Determine the [X, Y] coordinate at the center of the cell enclosing the given text.  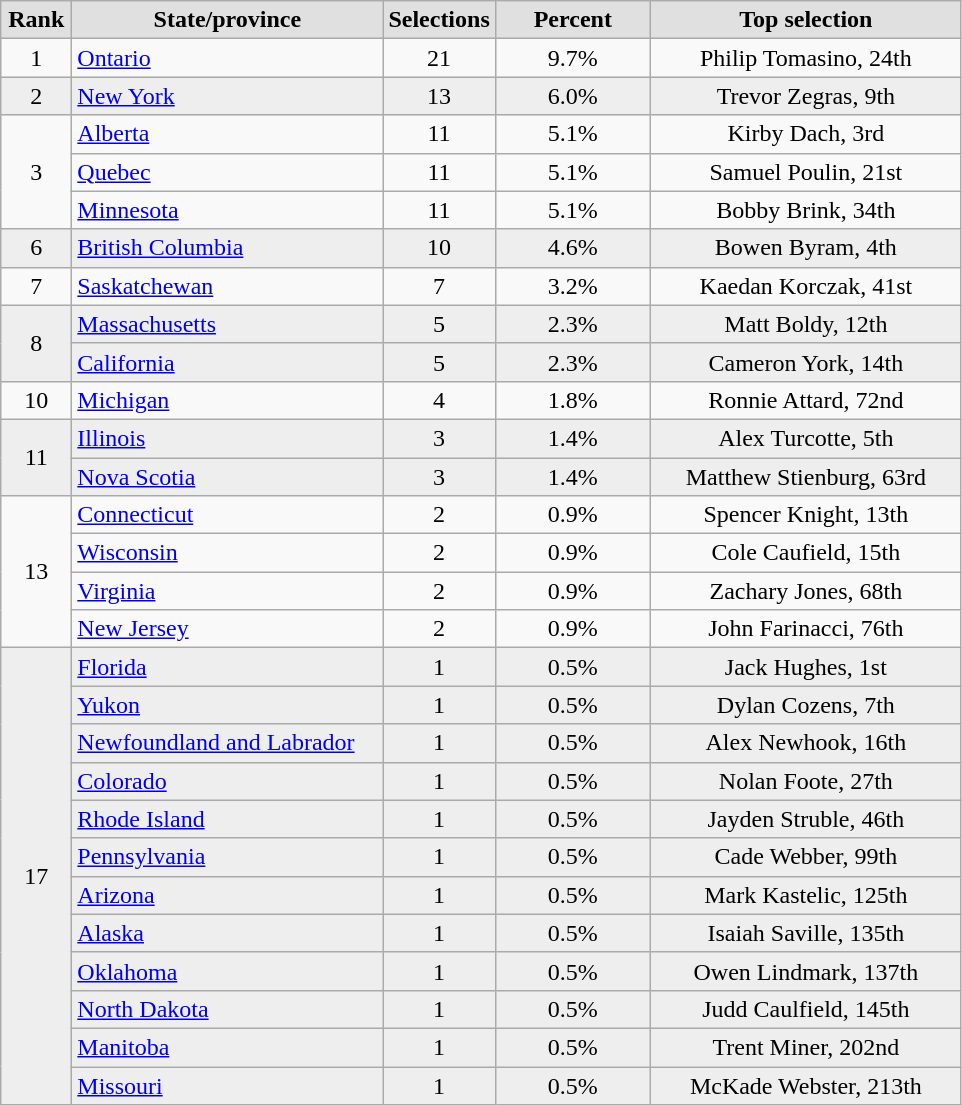
4 [439, 400]
9.7% [572, 58]
17 [36, 876]
4.6% [572, 248]
Jayden Struble, 46th [806, 819]
Bowen Byram, 4th [806, 248]
New York [228, 96]
Spencer Knight, 13th [806, 515]
Nova Scotia [228, 477]
Trevor Zegras, 9th [806, 96]
Bobby Brink, 34th [806, 210]
McKade Webster, 213th [806, 1085]
Saskatchewan [228, 286]
Oklahoma [228, 971]
Wisconsin [228, 553]
Cole Caufield, 15th [806, 553]
Zachary Jones, 68th [806, 591]
Cade Webber, 99th [806, 857]
1.8% [572, 400]
Massachusetts [228, 324]
Matthew Stienburg, 63rd [806, 477]
North Dakota [228, 1009]
Alex Turcotte, 5th [806, 438]
Philip Tomasino, 24th [806, 58]
Judd Caulfield, 145th [806, 1009]
Ontario [228, 58]
Kaedan Korczak, 41st [806, 286]
Selections [439, 20]
6.0% [572, 96]
Newfoundland and Labrador [228, 743]
Missouri [228, 1085]
New Jersey [228, 629]
Samuel Poulin, 21st [806, 172]
3.2% [572, 286]
Michigan [228, 400]
Alex Newhook, 16th [806, 743]
Percent [572, 20]
Alaska [228, 933]
8 [36, 343]
British Columbia [228, 248]
Jack Hughes, 1st [806, 667]
Pennsylvania [228, 857]
Top selection [806, 20]
Dylan Cozens, 7th [806, 705]
Owen Lindmark, 137th [806, 971]
Nolan Foote, 27th [806, 781]
Trent Miner, 202nd [806, 1047]
Isaiah Saville, 135th [806, 933]
Cameron York, 14th [806, 362]
California [228, 362]
6 [36, 248]
Arizona [228, 895]
Alberta [228, 134]
Matt Boldy, 12th [806, 324]
Yukon [228, 705]
Connecticut [228, 515]
Ronnie Attard, 72nd [806, 400]
Virginia [228, 591]
Rank [36, 20]
John Farinacci, 76th [806, 629]
21 [439, 58]
Colorado [228, 781]
Illinois [228, 438]
Kirby Dach, 3rd [806, 134]
Manitoba [228, 1047]
Minnesota [228, 210]
Quebec [228, 172]
Florida [228, 667]
Rhode Island [228, 819]
State/province [228, 20]
Mark Kastelic, 125th [806, 895]
